Pinpoint the cell where the given text exists, returning its [x, y] midpoint coordinate. 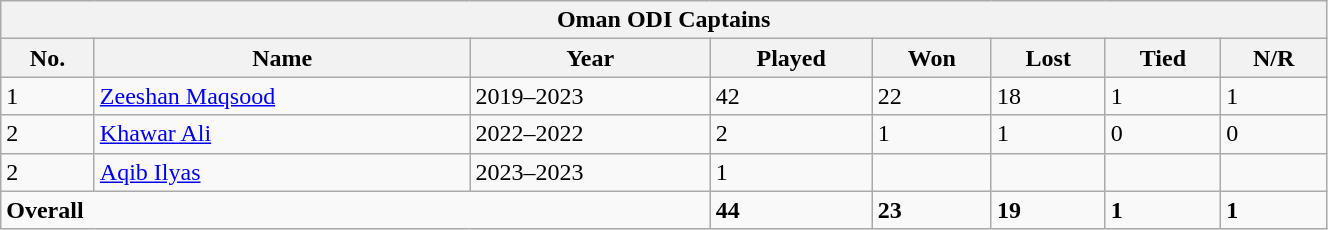
2019–2023 [590, 96]
Overall [356, 210]
2022–2022 [590, 134]
Year [590, 58]
Tied [1163, 58]
23 [932, 210]
19 [1048, 210]
42 [791, 96]
Aqib Ilyas [282, 172]
N/R [1274, 58]
Oman ODI Captains [664, 20]
22 [932, 96]
Khawar Ali [282, 134]
18 [1048, 96]
Played [791, 58]
2023–2023 [590, 172]
Name [282, 58]
Zeeshan Maqsood [282, 96]
44 [791, 210]
No. [48, 58]
Won [932, 58]
Lost [1048, 58]
